Scan for the cell matching the given text and deliver its (X, Y) coordinate at center. 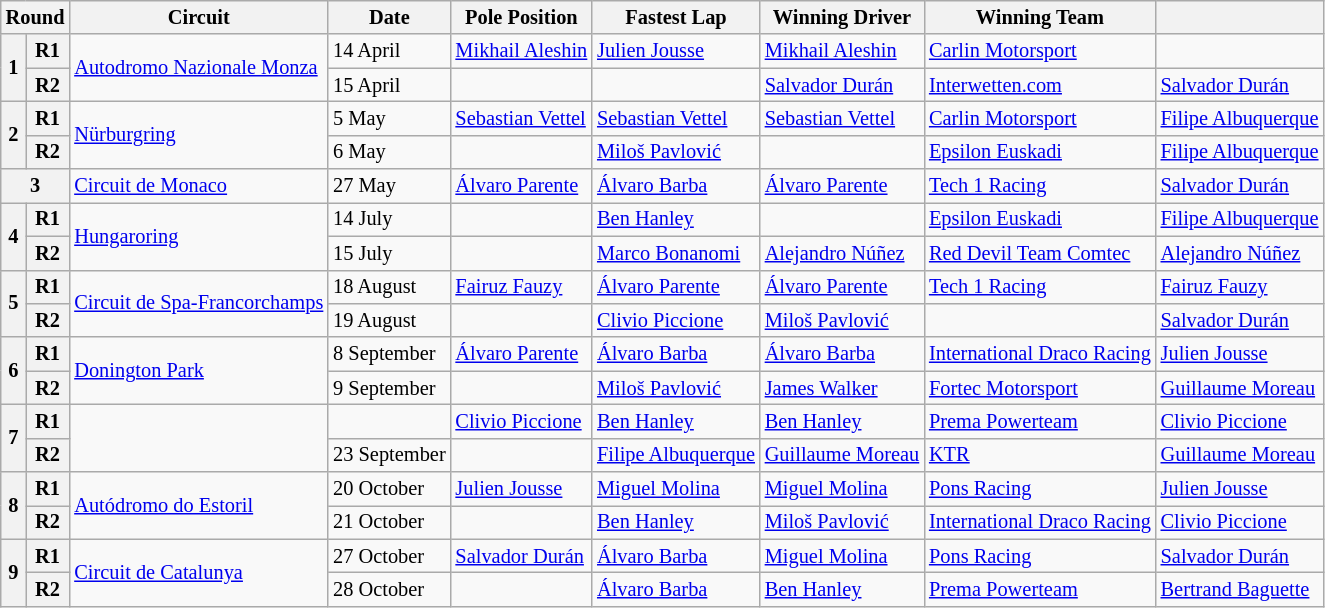
Autódromo do Estoril (198, 506)
Marco Bonanomi (676, 253)
27 May (389, 186)
6 May (389, 152)
9 September (389, 388)
Nürburgring (198, 134)
7 (14, 438)
18 August (389, 287)
Winning Driver (842, 17)
Date (389, 17)
Red Devil Team Comtec (1040, 253)
19 August (389, 320)
Winning Team (1040, 17)
Hungaroring (198, 236)
3 (36, 186)
27 October (389, 556)
6 (14, 370)
1 (14, 68)
Pole Position (522, 17)
15 April (389, 85)
8 September (389, 354)
Circuit (198, 17)
28 October (389, 589)
8 (14, 506)
Autodromo Nazionale Monza (198, 68)
2 (14, 134)
Fortec Motorsport (1040, 388)
14 July (389, 219)
Circuit de Catalunya (198, 572)
15 July (389, 253)
21 October (389, 522)
23 September (389, 455)
Donington Park (198, 370)
Circuit de Spa-Francorchamps (198, 304)
5 May (389, 118)
James Walker (842, 388)
4 (14, 236)
Fastest Lap (676, 17)
14 April (389, 51)
KTR (1040, 455)
Round (36, 17)
Circuit de Monaco (198, 186)
9 (14, 572)
5 (14, 304)
Interwetten.com (1040, 85)
20 October (389, 489)
Bertrand Baguette (1240, 589)
